Capture the cell that displays the provided text and extract its (X, Y) central coordinate. 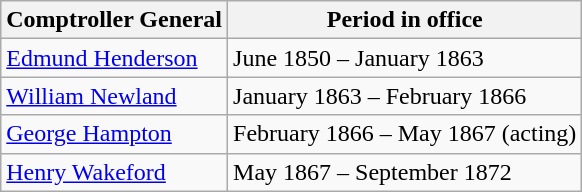
May 1867 – September 1872 (405, 172)
January 1863 – February 1866 (405, 96)
June 1850 – January 1863 (405, 58)
William Newland (114, 96)
Period in office (405, 20)
February 1866 – May 1867 (acting) (405, 134)
Henry Wakeford (114, 172)
George Hampton (114, 134)
Edmund Henderson (114, 58)
Comptroller General (114, 20)
